From the cell containing the given text, extract its center point as [X, Y] coordinate. 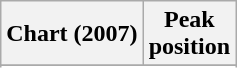
Peakposition [189, 34]
Chart (2007) [72, 34]
